For the text-containing cell, return its midpoint in (x, y) coordinate format. 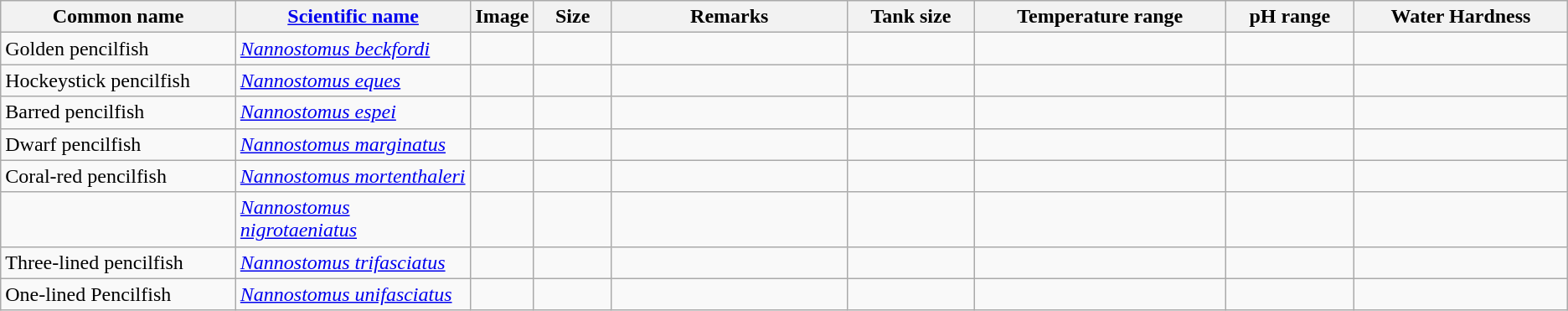
Dwarf pencilfish (119, 144)
One-lined Pencilfish (119, 294)
Nannostomus espei (353, 112)
Water Hardness (1461, 17)
Nannostomus eques (353, 80)
Common name (119, 17)
Barred pencilfish (119, 112)
Nannostomus unifasciatus (353, 294)
Golden pencilfish (119, 49)
Size (573, 17)
Tank size (911, 17)
Nannostomus marginatus (353, 144)
Nannostomus mortenthaleri (353, 176)
Image (503, 17)
Remarks (729, 17)
Coral-red pencilfish (119, 176)
pH range (1290, 17)
Temperature range (1101, 17)
Nannostomus trifasciatus (353, 262)
Three-lined pencilfish (119, 262)
Hockeystick pencilfish (119, 80)
Nannostomus nigrotaeniatus (353, 220)
Scientific name (353, 17)
Nannostomus beckfordi (353, 49)
